Determine the [X, Y] coordinate at the center of the cell enclosing the given text.  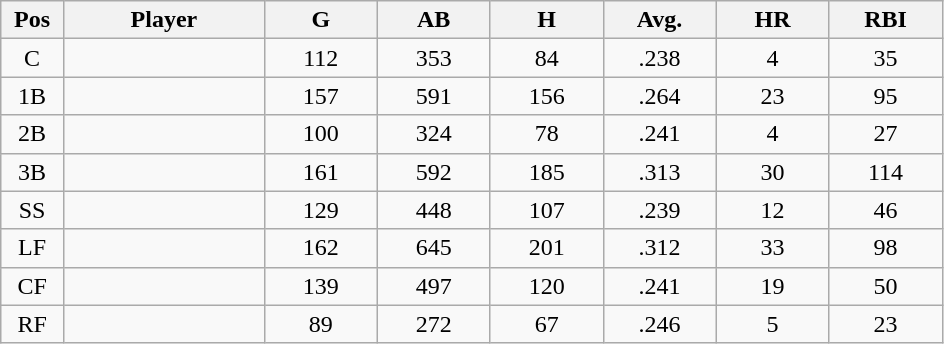
H [546, 20]
95 [886, 96]
448 [434, 210]
185 [546, 172]
.246 [660, 324]
592 [434, 172]
157 [320, 96]
12 [772, 210]
120 [546, 286]
5 [772, 324]
27 [886, 134]
2B [32, 134]
Pos [32, 20]
RBI [886, 20]
89 [320, 324]
353 [434, 58]
33 [772, 248]
591 [434, 96]
129 [320, 210]
Player [164, 20]
162 [320, 248]
139 [320, 286]
161 [320, 172]
50 [886, 286]
.238 [660, 58]
1B [32, 96]
497 [434, 286]
3B [32, 172]
.264 [660, 96]
HR [772, 20]
RF [32, 324]
.239 [660, 210]
.312 [660, 248]
107 [546, 210]
78 [546, 134]
G [320, 20]
645 [434, 248]
114 [886, 172]
156 [546, 96]
Avg. [660, 20]
LF [32, 248]
AB [434, 20]
SS [32, 210]
46 [886, 210]
98 [886, 248]
324 [434, 134]
CF [32, 286]
.313 [660, 172]
19 [772, 286]
84 [546, 58]
30 [772, 172]
201 [546, 248]
67 [546, 324]
C [32, 58]
112 [320, 58]
100 [320, 134]
35 [886, 58]
272 [434, 324]
